Return the [x, y] coordinate for the center point of the cell that contains the specified text.  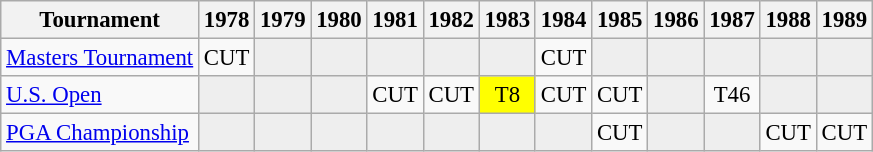
1986 [676, 20]
T8 [507, 95]
U.S. Open [100, 95]
PGA Championship [100, 133]
1984 [563, 20]
1985 [620, 20]
1988 [788, 20]
1981 [395, 20]
1989 [844, 20]
Masters Tournament [100, 58]
Tournament [100, 20]
1982 [451, 20]
T46 [732, 95]
1980 [339, 20]
1987 [732, 20]
1983 [507, 20]
1978 [227, 20]
1979 [283, 20]
